Determine the [X, Y] coordinate at the center of the cell enclosing the given text.  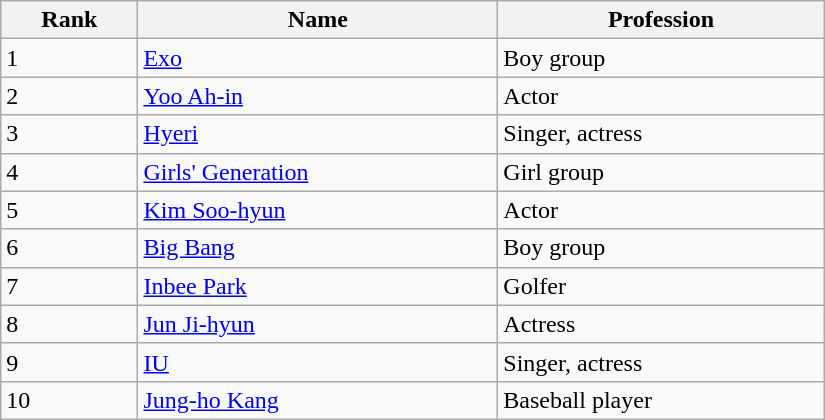
Kim Soo-hyun [318, 210]
Girls' Generation [318, 172]
3 [70, 134]
1 [70, 58]
IU [318, 362]
Inbee Park [318, 286]
Rank [70, 20]
Baseball player [661, 400]
Actress [661, 324]
9 [70, 362]
Girl group [661, 172]
Name [318, 20]
Golfer [661, 286]
10 [70, 400]
Big Bang [318, 248]
Exo [318, 58]
Profession [661, 20]
6 [70, 248]
Yoo Ah-in [318, 96]
Hyeri [318, 134]
4 [70, 172]
7 [70, 286]
Jun Ji-hyun [318, 324]
2 [70, 96]
Jung-ho Kang [318, 400]
8 [70, 324]
5 [70, 210]
